From the cell containing the given text, extract its center point as (X, Y) coordinate. 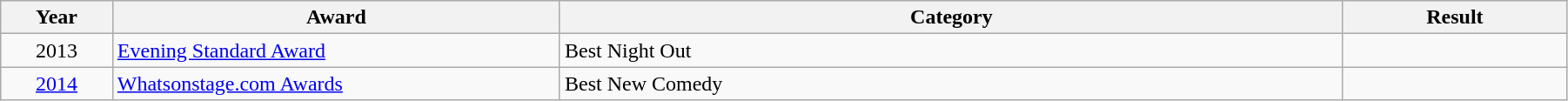
Best New Comedy (951, 84)
Result (1455, 17)
2014 (57, 84)
2013 (57, 50)
Award (336, 17)
Category (951, 17)
Best Night Out (951, 50)
Evening Standard Award (336, 50)
Year (57, 17)
Whatsonstage.com Awards (336, 84)
